Locate the cell with the specified text and output its [x, y] center coordinate. 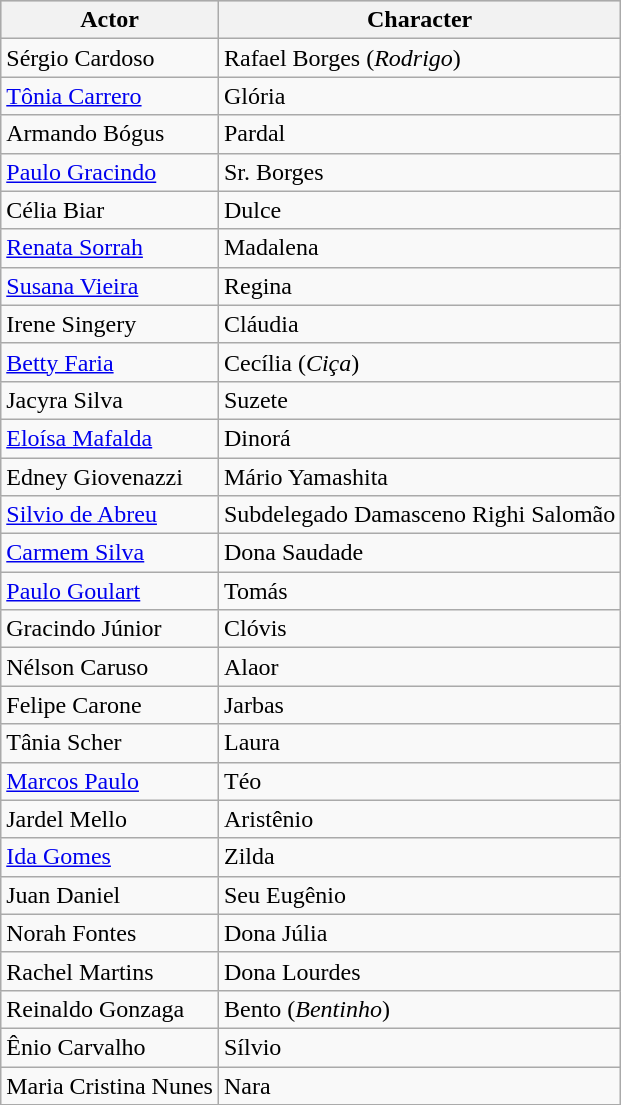
Susana Vieira [110, 286]
Subdelegado Damasceno Righi Salomão [419, 515]
Tomás [419, 591]
Nara [419, 1085]
Norah Fontes [110, 933]
Clóvis [419, 629]
Glória [419, 96]
Madalena [419, 248]
Laura [419, 743]
Juan Daniel [110, 895]
Actor [110, 20]
Pardal [419, 134]
Betty Faria [110, 362]
Dona Lourdes [419, 971]
Tônia Carrero [110, 96]
Ida Gomes [110, 857]
Suzete [419, 400]
Célia Biar [110, 210]
Rachel Martins [110, 971]
Rafael Borges (Rodrigo) [419, 58]
Dona Saudade [419, 553]
Sr. Borges [419, 172]
Carmem Silva [110, 553]
Tânia Scher [110, 743]
Bento (Bentinho) [419, 1009]
Regina [419, 286]
Renata Sorrah [110, 248]
Sérgio Cardoso [110, 58]
Sílvio [419, 1047]
Gracindo Júnior [110, 629]
Dinorá [419, 438]
Ênio Carvalho [110, 1047]
Dona Júlia [419, 933]
Paulo Gracindo [110, 172]
Irene Singery [110, 324]
Aristênio [419, 819]
Marcos Paulo [110, 781]
Zilda [419, 857]
Felipe Carone [110, 705]
Nélson Caruso [110, 667]
Cecília (Ciça) [419, 362]
Reinaldo Gonzaga [110, 1009]
Character [419, 20]
Jardel Mello [110, 819]
Cláudia [419, 324]
Armando Bógus [110, 134]
Maria Cristina Nunes [110, 1085]
Jacyra Silva [110, 400]
Paulo Goulart [110, 591]
Dulce [419, 210]
Alaor [419, 667]
Mário Yamashita [419, 477]
Silvio de Abreu [110, 515]
Edney Giovenazzi [110, 477]
Jarbas [419, 705]
Eloísa Mafalda [110, 438]
Seu Eugênio [419, 895]
Téo [419, 781]
